Determine the [x, y] coordinate at the center of the cell enclosing the given text.  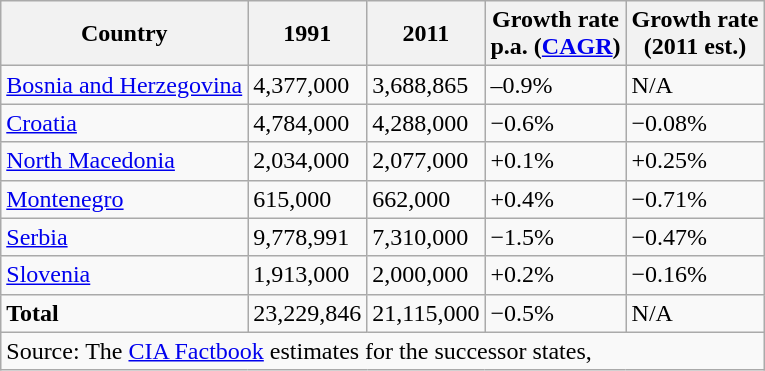
−0.6% [556, 123]
Country [124, 34]
−0.71% [695, 199]
+0.1% [556, 161]
615,000 [308, 199]
2011 [426, 34]
+0.25% [695, 161]
3,688,865 [426, 85]
Growth rate(2011 est.) [695, 34]
–0.9% [556, 85]
9,778,991 [308, 237]
Croatia [124, 123]
Slovenia [124, 275]
Growth ratep.a. (CAGR) [556, 34]
1991 [308, 34]
Bosnia and Herzegovina [124, 85]
4,377,000 [308, 85]
662,000 [426, 199]
Total [124, 313]
−0.16% [695, 275]
North Macedonia [124, 161]
−1.5% [556, 237]
Source: The CIA Factbook estimates for the successor states, [382, 351]
Serbia [124, 237]
−0.47% [695, 237]
1,913,000 [308, 275]
7,310,000 [426, 237]
2,000,000 [426, 275]
2,034,000 [308, 161]
21,115,000 [426, 313]
23,229,846 [308, 313]
2,077,000 [426, 161]
+0.4% [556, 199]
4,784,000 [308, 123]
−0.08% [695, 123]
+0.2% [556, 275]
−0.5% [556, 313]
4,288,000 [426, 123]
Montenegro [124, 199]
